Locate the cell with the specified text and output its (X, Y) center coordinate. 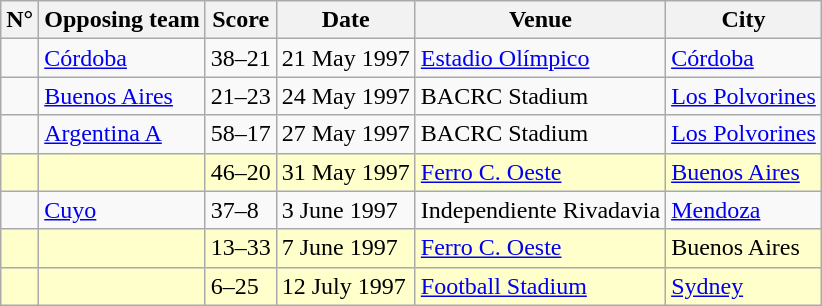
N° (20, 20)
24 May 1997 (346, 96)
Football Stadium (540, 286)
21–23 (240, 96)
Sydney (744, 286)
Estadio Olímpico (540, 58)
38–21 (240, 58)
Date (346, 20)
58–17 (240, 134)
13–33 (240, 248)
27 May 1997 (346, 134)
31 May 1997 (346, 172)
21 May 1997 (346, 58)
Mendoza (744, 210)
Argentina A (122, 134)
Score (240, 20)
Venue (540, 20)
City (744, 20)
12 July 1997 (346, 286)
46–20 (240, 172)
3 June 1997 (346, 210)
6–25 (240, 286)
Independiente Rivadavia (540, 210)
37–8 (240, 210)
Opposing team (122, 20)
Cuyo (122, 210)
7 June 1997 (346, 248)
